Identify which cell holds the provided text, then report its (x, y) central coordinate. 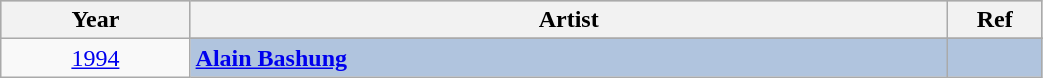
Year (96, 20)
Ref (994, 20)
1994 (96, 58)
Artist (568, 20)
Alain Bashung (568, 58)
